Find where the given text appears and provide that cell's center as [x, y] coordinate. 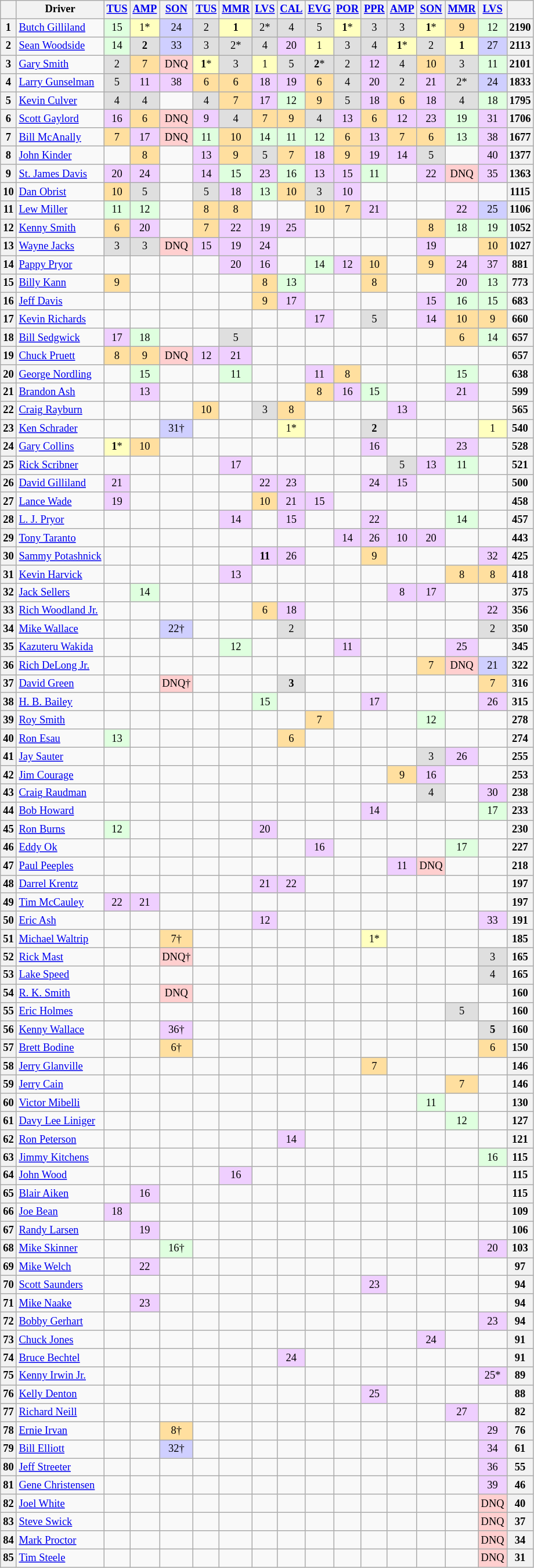
Richard Neill [60, 1413]
Rich DeLong Jr. [60, 666]
Jerry Glanville [60, 1067]
418 [520, 574]
2190 [520, 28]
Mark Proctor [60, 1540]
Davy Lee Liniger [60, 1121]
Bill Elliott [60, 1449]
64 [8, 1176]
Joel White [60, 1504]
315 [520, 702]
Mike Naake [60, 1304]
Gene Christensen [60, 1485]
81 [8, 1485]
George Nordling [60, 374]
Tony Taranto [60, 538]
16† [176, 1249]
Butch Gilliland [60, 28]
Tim McCauley [60, 903]
638 [520, 374]
Mike Wallace [60, 629]
77 [8, 1413]
68 [8, 1249]
Eddy Ok [60, 848]
1052 [520, 228]
8† [176, 1430]
28 [8, 519]
Bill Sedgwick [60, 338]
69 [8, 1266]
Jimmy Kitchens [60, 1157]
683 [520, 301]
31† [176, 429]
Kenny Irwin Jr. [60, 1376]
Ron Esau [60, 738]
Kelly Denton [60, 1394]
66 [8, 1212]
43 [8, 794]
1115 [520, 192]
45 [8, 830]
53 [8, 975]
Brandon Ash [60, 393]
425 [520, 557]
255 [520, 756]
106 [520, 1230]
356 [520, 611]
73 [8, 1340]
97 [520, 1266]
Sammy Potashnick [60, 557]
1377 [520, 156]
Darrel Krentz [60, 884]
218 [520, 866]
Jeff Davis [60, 301]
7† [176, 939]
48 [8, 884]
CAL [291, 9]
Kazuteru Wakida [60, 647]
185 [520, 939]
528 [520, 447]
345 [520, 647]
63 [8, 1157]
457 [520, 519]
278 [520, 720]
62 [8, 1139]
POR [348, 9]
599 [520, 393]
1106 [520, 210]
Lew Miller [60, 210]
109 [520, 1212]
John Kinder [60, 156]
230 [520, 830]
565 [520, 410]
75 [8, 1376]
70 [8, 1285]
Driver [60, 9]
Roy Smith [60, 720]
52 [8, 957]
58 [8, 1067]
Ron Burns [60, 830]
1706 [520, 119]
H. B. Bailey [60, 702]
Jack Sellers [60, 593]
127 [520, 1121]
Bob Howard [60, 811]
Billy Kann [60, 282]
458 [520, 502]
Craig Rayburn [60, 410]
22† [176, 629]
84 [8, 1540]
41 [8, 756]
49 [8, 903]
Mike Welch [60, 1266]
56 [8, 1029]
540 [520, 429]
71 [8, 1304]
Rich Woodland Jr. [60, 611]
25* [492, 1376]
Rick Scribner [60, 465]
Eric Ash [60, 920]
59 [8, 1084]
191 [520, 920]
Brett Bodine [60, 1048]
78 [8, 1430]
238 [520, 794]
44 [8, 811]
Kevin Culver [60, 101]
322 [520, 666]
67 [8, 1230]
350 [520, 629]
1795 [520, 101]
David Gilliland [60, 483]
Scott Gaylord [60, 119]
Paul Peeples [60, 866]
443 [520, 538]
60 [8, 1103]
253 [520, 775]
Randy Larsen [60, 1230]
Kevin Richards [60, 320]
Kevin Harvick [60, 574]
80 [8, 1467]
1677 [520, 137]
EVG [319, 9]
John Wood [60, 1176]
Bruce Bechtel [60, 1358]
Craig Raudman [60, 794]
Lance Wade [60, 502]
85 [8, 1558]
Eric Holmes [60, 1012]
74 [8, 1358]
121 [520, 1139]
2101 [520, 64]
51 [8, 939]
Blair Aiken [60, 1193]
773 [520, 282]
Larry Gunselman [60, 82]
Bill McAnally [60, 137]
881 [520, 265]
2113 [520, 46]
89 [520, 1376]
54 [8, 993]
L. J. Pryor [60, 519]
32† [176, 1449]
Jeff Streeter [60, 1467]
Jay Sauter [60, 756]
150 [520, 1048]
Lake Speed [60, 975]
72 [8, 1321]
47 [8, 866]
Pappy Pryor [60, 265]
Mike Skinner [60, 1249]
1027 [520, 246]
Steve Swick [60, 1522]
36† [176, 1029]
83 [8, 1522]
Wayne Jacks [60, 246]
6† [176, 1048]
660 [520, 320]
500 [520, 483]
Jim Courage [60, 775]
David Green [60, 683]
233 [520, 811]
St. James Davis [60, 173]
Scott Saunders [60, 1285]
65 [8, 1193]
Gary Smith [60, 64]
521 [520, 465]
88 [520, 1394]
Michael Waltrip [60, 939]
Kenny Smith [60, 228]
Ken Schrader [60, 429]
R. K. Smith [60, 993]
42 [8, 775]
Ron Peterson [60, 1139]
Joe Bean [60, 1212]
1833 [520, 82]
375 [520, 593]
227 [520, 848]
Chuck Pruett [60, 356]
Bobby Gerhart [60, 1321]
316 [520, 683]
103 [520, 1249]
Ernie Irvan [60, 1430]
Kenny Wallace [60, 1029]
Jerry Cain [60, 1084]
Gary Collins [60, 447]
Victor Mibelli [60, 1103]
130 [520, 1103]
PPR [374, 9]
1363 [520, 173]
57 [8, 1048]
50 [8, 920]
79 [8, 1449]
Tim Steele [60, 1558]
Sean Woodside [60, 46]
Chuck Jones [60, 1340]
274 [520, 738]
Rick Mast [60, 957]
Dan Obrist [60, 192]
